Detect which cell encompasses the target text, then output its (x, y) center coordinate. 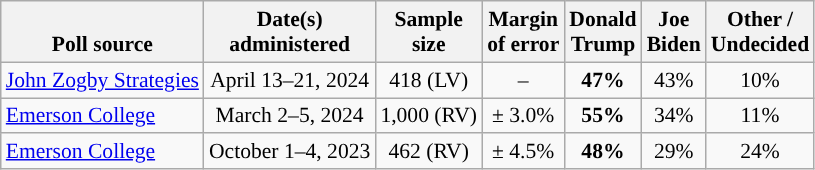
JoeBiden (674, 32)
± 4.5% (523, 152)
418 (LV) (428, 80)
DonaldTrump (602, 32)
47% (602, 80)
10% (760, 80)
Samplesize (428, 32)
October 1–4, 2023 (290, 152)
± 3.0% (523, 116)
55% (602, 116)
Other /Undecided (760, 32)
48% (602, 152)
24% (760, 152)
29% (674, 152)
34% (674, 116)
Marginof error (523, 32)
1,000 (RV) (428, 116)
Poll source (102, 32)
– (523, 80)
April 13–21, 2024 (290, 80)
43% (674, 80)
11% (760, 116)
March 2–5, 2024 (290, 116)
462 (RV) (428, 152)
John Zogby Strategies (102, 80)
Date(s)administered (290, 32)
